Capture the cell that displays the provided text and extract its [x, y] central coordinate. 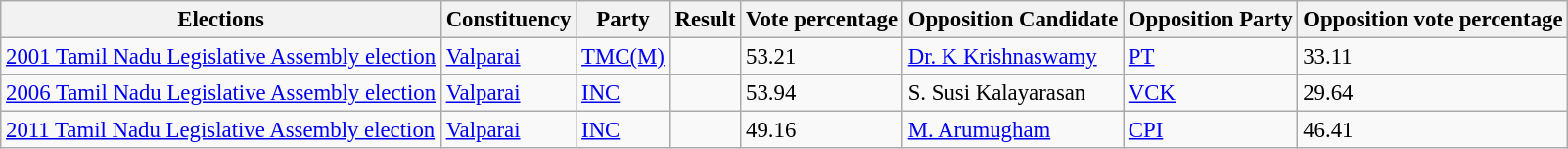
29.64 [1433, 93]
Opposition Party [1211, 20]
Vote percentage [822, 20]
PT [1211, 57]
CPI [1211, 130]
M. Arumugham [1012, 130]
Constituency [508, 20]
2006 Tamil Nadu Legislative Assembly election [221, 93]
53.94 [822, 93]
S. Susi Kalayarasan [1012, 93]
46.41 [1433, 130]
49.16 [822, 130]
53.21 [822, 57]
VCK [1211, 93]
TMC(M) [623, 57]
Opposition vote percentage [1433, 20]
33.11 [1433, 57]
Party [623, 20]
Opposition Candidate [1012, 20]
Dr. K Krishnaswamy [1012, 57]
2011 Tamil Nadu Legislative Assembly election [221, 130]
2001 Tamil Nadu Legislative Assembly election [221, 57]
Elections [221, 20]
Result [705, 20]
